Pinpoint the cell where the given text exists, returning its [X, Y] midpoint coordinate. 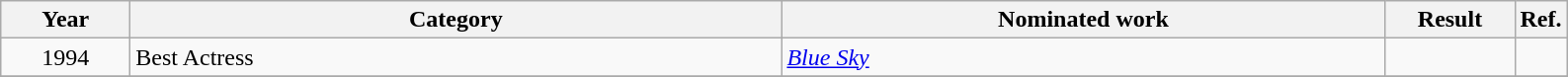
Nominated work [1083, 20]
Result [1450, 20]
Best Actress [456, 57]
Year [65, 20]
1994 [65, 57]
Category [456, 20]
Blue Sky [1083, 57]
Ref. [1541, 20]
